Capture the cell that displays the provided text and extract its [x, y] central coordinate. 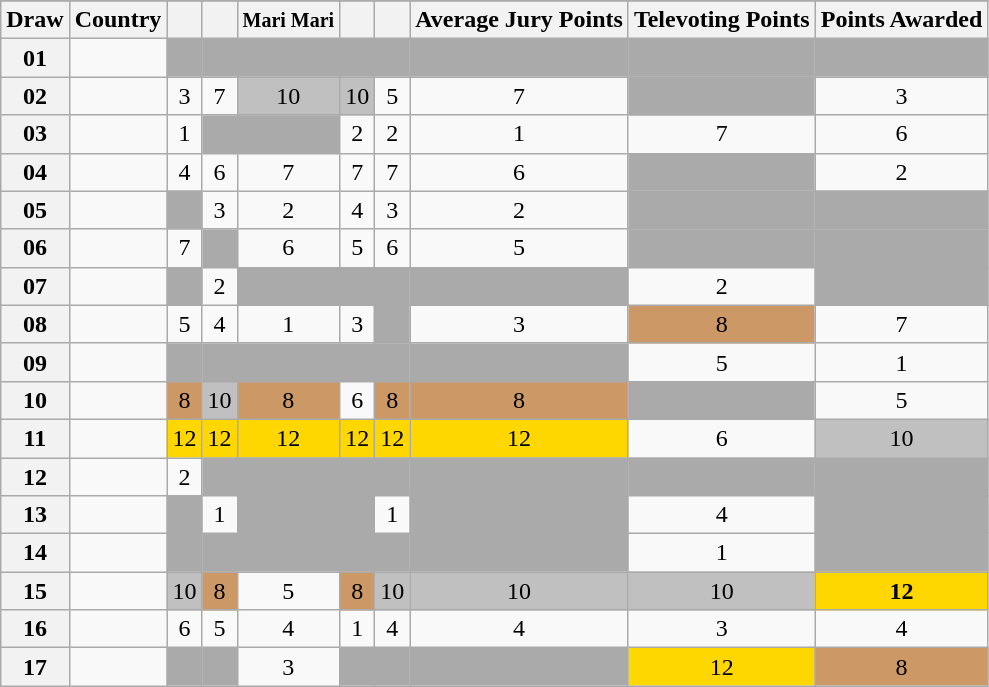
05 [35, 210]
06 [35, 248]
14 [35, 553]
01 [35, 58]
02 [35, 96]
03 [35, 134]
Draw [35, 20]
Televoting Points [722, 20]
16 [35, 629]
17 [35, 667]
08 [35, 324]
Mari Mari [288, 20]
13 [35, 515]
07 [35, 286]
09 [35, 362]
Points Awarded [902, 20]
11 [35, 438]
04 [35, 172]
Average Jury Points [520, 20]
Country [118, 20]
15 [35, 591]
